From the cell containing the given text, extract its center point as (x, y) coordinate. 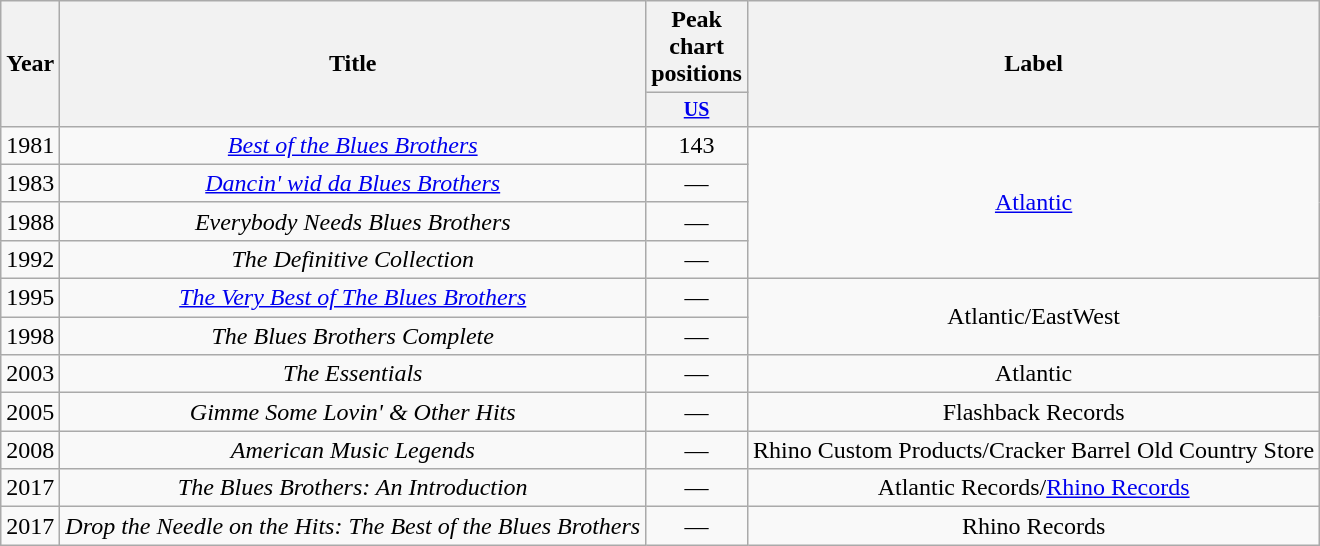
American Music Legends (353, 450)
The Blues Brothers Complete (353, 336)
Peak chart positions (697, 47)
1983 (30, 183)
Title (353, 64)
Best of the Blues Brothers (353, 145)
2008 (30, 450)
Everybody Needs Blues Brothers (353, 221)
Atlantic Records/Rhino Records (1033, 488)
Rhino Custom Products/Cracker Barrel Old Country Store (1033, 450)
Label (1033, 64)
1988 (30, 221)
1981 (30, 145)
The Very Best of The Blues Brothers (353, 298)
143 (697, 145)
Dancin' wid da Blues Brothers (353, 183)
Rhino Records (1033, 526)
Atlantic/EastWest (1033, 317)
2003 (30, 374)
1998 (30, 336)
Year (30, 64)
Gimme Some Lovin' & Other Hits (353, 412)
Flashback Records (1033, 412)
The Essentials (353, 374)
The Blues Brothers: An Introduction (353, 488)
Drop the Needle on the Hits: The Best of the Blues Brothers (353, 526)
The Definitive Collection (353, 259)
1995 (30, 298)
1992 (30, 259)
US (697, 110)
2005 (30, 412)
